Pinpoint the cell where the given text exists, returning its [X, Y] midpoint coordinate. 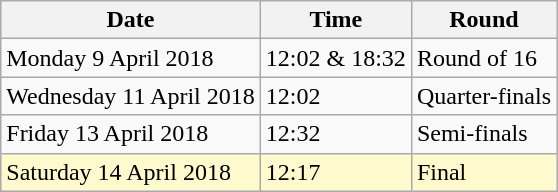
12:17 [336, 172]
Saturday 14 April 2018 [131, 172]
Round of 16 [484, 58]
12:02 & 18:32 [336, 58]
Semi-finals [484, 134]
12:32 [336, 134]
Wednesday 11 April 2018 [131, 96]
Monday 9 April 2018 [131, 58]
12:02 [336, 96]
Round [484, 20]
Final [484, 172]
Friday 13 April 2018 [131, 134]
Date [131, 20]
Quarter-finals [484, 96]
Time [336, 20]
